Detect which cell encompasses the target text, then output its [X, Y] center coordinate. 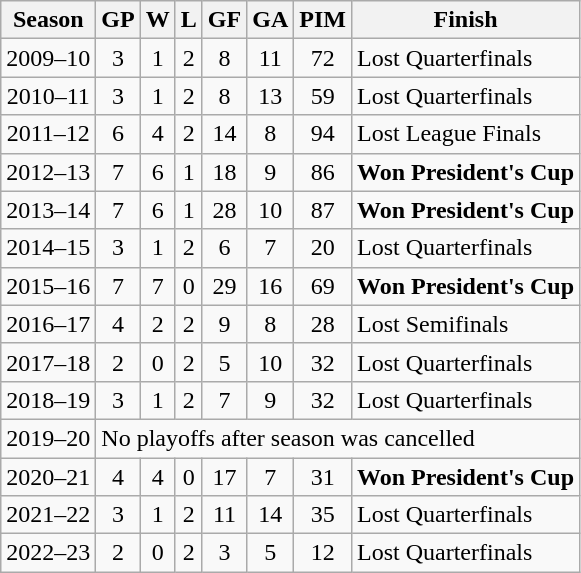
29 [224, 286]
35 [323, 515]
2017–18 [48, 362]
18 [224, 172]
GF [224, 20]
2012–13 [48, 172]
94 [323, 134]
12 [323, 553]
GA [270, 20]
86 [323, 172]
2014–15 [48, 248]
2019–20 [48, 438]
2018–19 [48, 400]
GP [118, 20]
59 [323, 96]
Finish [466, 20]
2021–22 [48, 515]
2011–12 [48, 134]
2013–14 [48, 210]
2020–21 [48, 477]
13 [270, 96]
2010–11 [48, 96]
No playoffs after season was cancelled [338, 438]
31 [323, 477]
L [188, 20]
2015–16 [48, 286]
Lost League Finals [466, 134]
2009–10 [48, 58]
Lost Semifinals [466, 324]
2016–17 [48, 324]
Season [48, 20]
87 [323, 210]
17 [224, 477]
16 [270, 286]
PIM [323, 20]
72 [323, 58]
2022–23 [48, 553]
W [158, 20]
69 [323, 286]
20 [323, 248]
